Capture the cell that displays the provided text and extract its [X, Y] central coordinate. 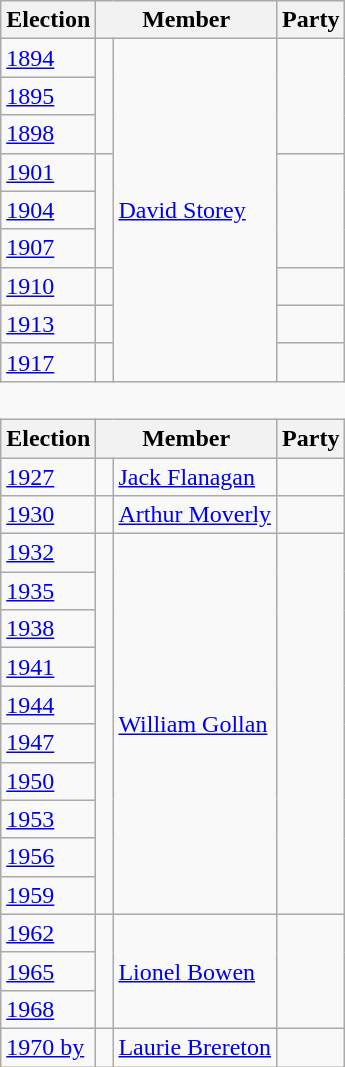
Jack Flanagan [195, 477]
1941 [48, 667]
1953 [48, 819]
1907 [48, 248]
1935 [48, 591]
1930 [48, 515]
William Gollan [195, 724]
Laurie Brereton [195, 1047]
1901 [48, 172]
Arthur Moverly [195, 515]
1927 [48, 477]
1965 [48, 971]
1950 [48, 781]
1938 [48, 629]
1917 [48, 362]
1962 [48, 933]
1947 [48, 743]
1959 [48, 895]
1932 [48, 553]
Lionel Bowen [195, 971]
1898 [48, 134]
1944 [48, 705]
1894 [48, 58]
1904 [48, 210]
1968 [48, 1009]
David Storey [195, 210]
1895 [48, 96]
1970 by [48, 1047]
1910 [48, 286]
1913 [48, 324]
1956 [48, 857]
